Identify which cell holds the provided text, then report its [x, y] central coordinate. 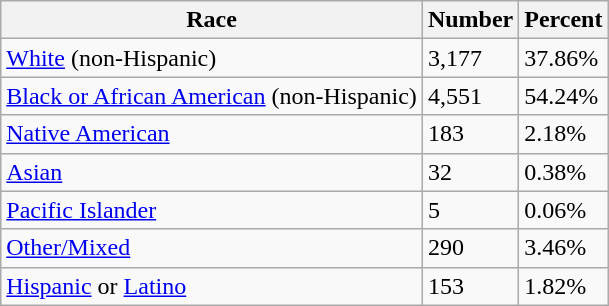
183 [470, 134]
Native American [212, 134]
290 [470, 248]
White (non-Hispanic) [212, 58]
Number [470, 20]
Race [212, 20]
4,551 [470, 96]
3.46% [564, 248]
32 [470, 172]
Percent [564, 20]
153 [470, 286]
5 [470, 210]
Black or African American (non-Hispanic) [212, 96]
Pacific Islander [212, 210]
37.86% [564, 58]
2.18% [564, 134]
Asian [212, 172]
1.82% [564, 286]
3,177 [470, 58]
Other/Mixed [212, 248]
54.24% [564, 96]
0.06% [564, 210]
0.38% [564, 172]
Hispanic or Latino [212, 286]
